Scan for the cell matching the given text and deliver its (X, Y) coordinate at center. 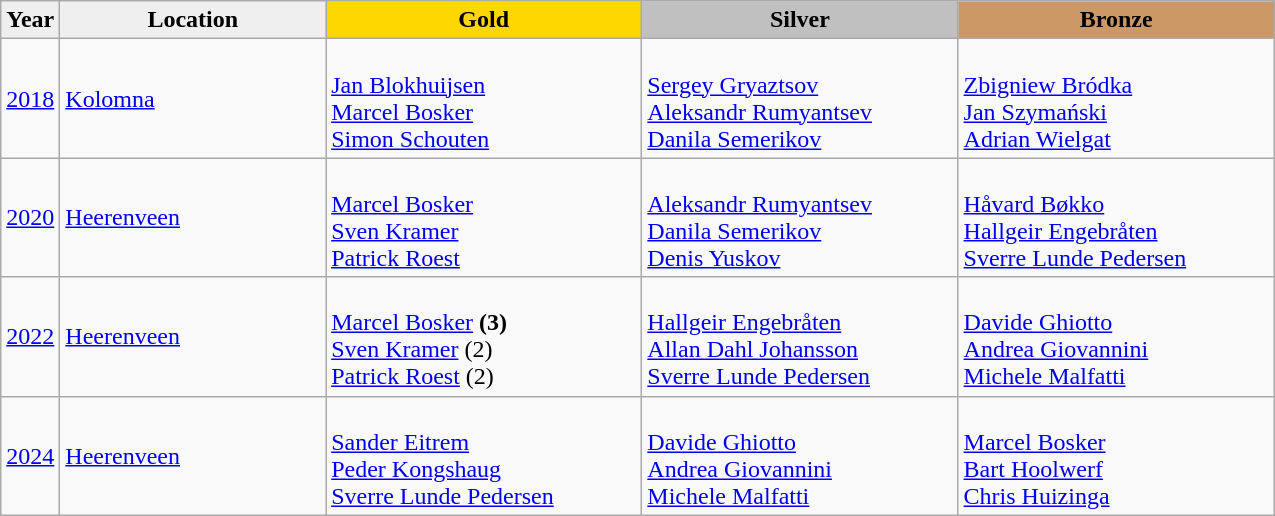
Gold (484, 20)
Marcel Bosker (3)Sven Kramer (2)Patrick Roest (2) (484, 336)
Silver (800, 20)
Location (193, 20)
2024 (30, 456)
Kolomna (193, 98)
Marcel BoskerBart HoolwerfChris Huizinga (1116, 456)
2022 (30, 336)
Sergey GryaztsovAleksandr RumyantsevDanila Semerikov (800, 98)
Sander EitremPeder KongshaugSverre Lunde Pedersen (484, 456)
Jan BlokhuijsenMarcel BoskerSimon Schouten (484, 98)
Hallgeir EngebråtenAllan Dahl JohanssonSverre Lunde Pedersen (800, 336)
2020 (30, 218)
Aleksandr RumyantsevDanila SemerikovDenis Yuskov (800, 218)
Håvard BøkkoHallgeir EngebråtenSverre Lunde Pedersen (1116, 218)
Year (30, 20)
Bronze (1116, 20)
Marcel BoskerSven KramerPatrick Roest (484, 218)
2018 (30, 98)
Zbigniew BródkaJan SzymańskiAdrian Wielgat (1116, 98)
